Search for the cell housing the specified text and yield its [X, Y] center coordinate. 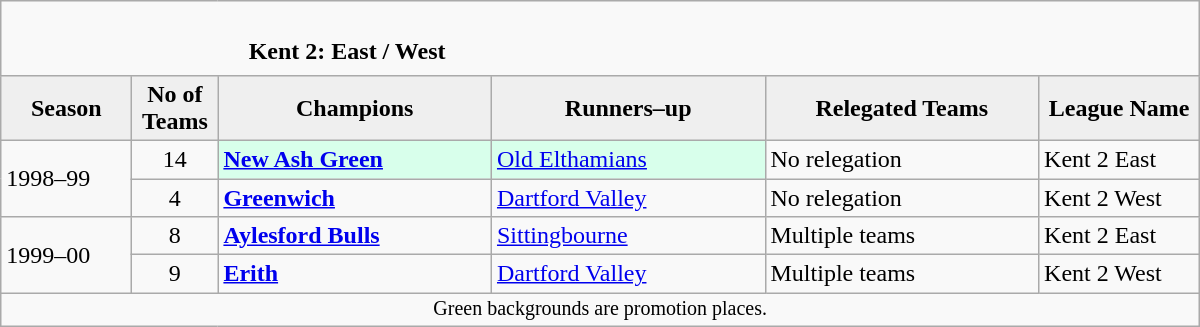
1998–99 [66, 178]
Runners–up [628, 108]
Champions [355, 108]
8 [175, 236]
No of Teams [175, 108]
Season [66, 108]
League Name [1120, 108]
Aylesford Bulls [355, 236]
Green backgrounds are promotion places. [600, 310]
Old Elthamians [628, 159]
9 [175, 274]
1999–00 [66, 255]
Sittingbourne [628, 236]
14 [175, 159]
4 [175, 197]
Greenwich [355, 197]
New Ash Green [355, 159]
Relegated Teams [902, 108]
Erith [355, 274]
